Locate the cell with the specified text and output its [X, Y] center coordinate. 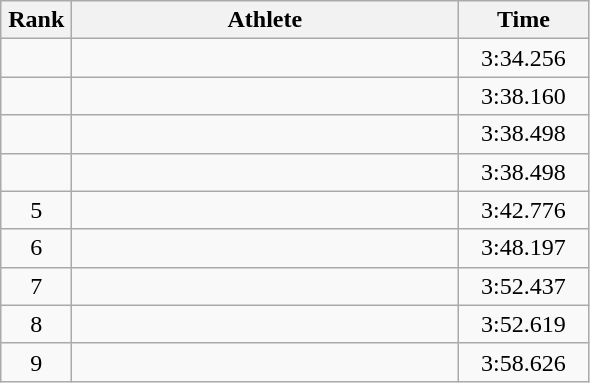
3:34.256 [524, 58]
3:48.197 [524, 248]
7 [36, 286]
8 [36, 324]
3:42.776 [524, 210]
3:52.619 [524, 324]
9 [36, 362]
Time [524, 20]
3:52.437 [524, 286]
Athlete [265, 20]
5 [36, 210]
6 [36, 248]
3:38.160 [524, 96]
Rank [36, 20]
3:58.626 [524, 362]
